Capture the cell that displays the provided text and extract its (X, Y) central coordinate. 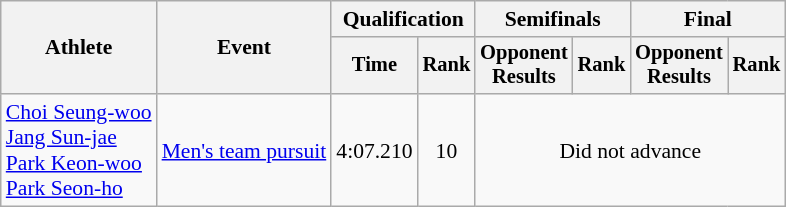
Semifinals (552, 19)
Event (244, 48)
10 (447, 150)
Did not advance (630, 150)
Final (708, 19)
Time (374, 66)
4:07.210 (374, 150)
Choi Seung-wooJang Sun-jaePark Keon-wooPark Seon-ho (79, 150)
Men's team pursuit (244, 150)
Athlete (79, 48)
Qualification (403, 19)
